Scan for the cell matching the given text and deliver its [x, y] coordinate at center. 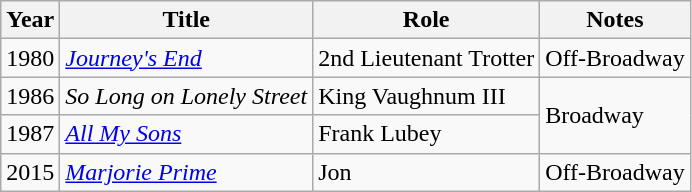
1987 [30, 134]
Title [186, 20]
Frank Lubey [426, 134]
All My Sons [186, 134]
1980 [30, 58]
Notes [616, 20]
2nd Lieutenant Trotter [426, 58]
King Vaughnum III [426, 96]
Broadway [616, 115]
Jon [426, 172]
Journey's End [186, 58]
Year [30, 20]
So Long on Lonely Street [186, 96]
2015 [30, 172]
1986 [30, 96]
Role [426, 20]
Marjorie Prime [186, 172]
